Search for the cell housing the specified text and yield its [x, y] center coordinate. 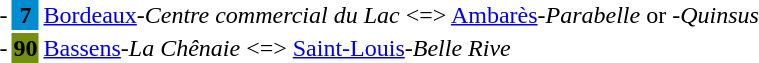
7 [26, 15]
90 [26, 48]
